Scan for the cell matching the given text and deliver its (x, y) coordinate at center. 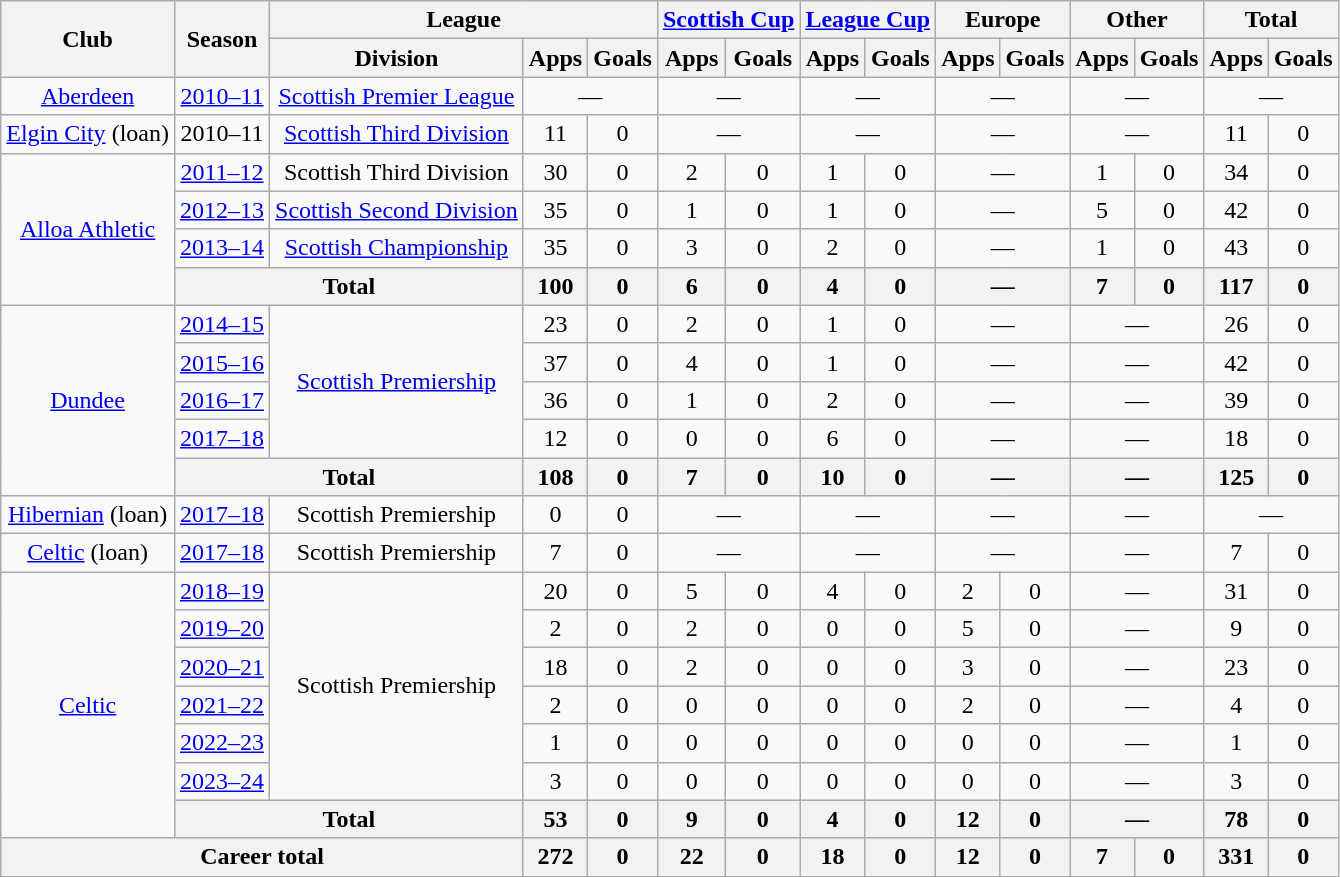
331 (1236, 857)
Elgin City (loan) (88, 134)
Europe (1003, 20)
10 (832, 477)
36 (555, 400)
2011–12 (222, 172)
2015–16 (222, 362)
53 (555, 819)
Aberdeen (88, 96)
Celtic (88, 705)
26 (1236, 324)
Division (397, 58)
League Cup (868, 20)
108 (555, 477)
Scottish Championship (397, 248)
22 (691, 857)
League (464, 20)
Scottish Premier League (397, 96)
37 (555, 362)
2016–17 (222, 400)
Alloa Athletic (88, 229)
Club (88, 39)
Season (222, 39)
125 (1236, 477)
117 (1236, 286)
Career total (262, 857)
2018–19 (222, 591)
2022–23 (222, 743)
Other (1137, 20)
Scottish Cup (728, 20)
2021–22 (222, 705)
272 (555, 857)
Hibernian (loan) (88, 515)
34 (1236, 172)
Scottish Second Division (397, 210)
2019–20 (222, 629)
31 (1236, 591)
2013–14 (222, 248)
100 (555, 286)
20 (555, 591)
2012–13 (222, 210)
2020–21 (222, 667)
2014–15 (222, 324)
Celtic (loan) (88, 553)
2023–24 (222, 781)
Dundee (88, 400)
78 (1236, 819)
30 (555, 172)
39 (1236, 400)
43 (1236, 248)
